Extract the [x, y] coordinate from the center of the cell holding the provided text.  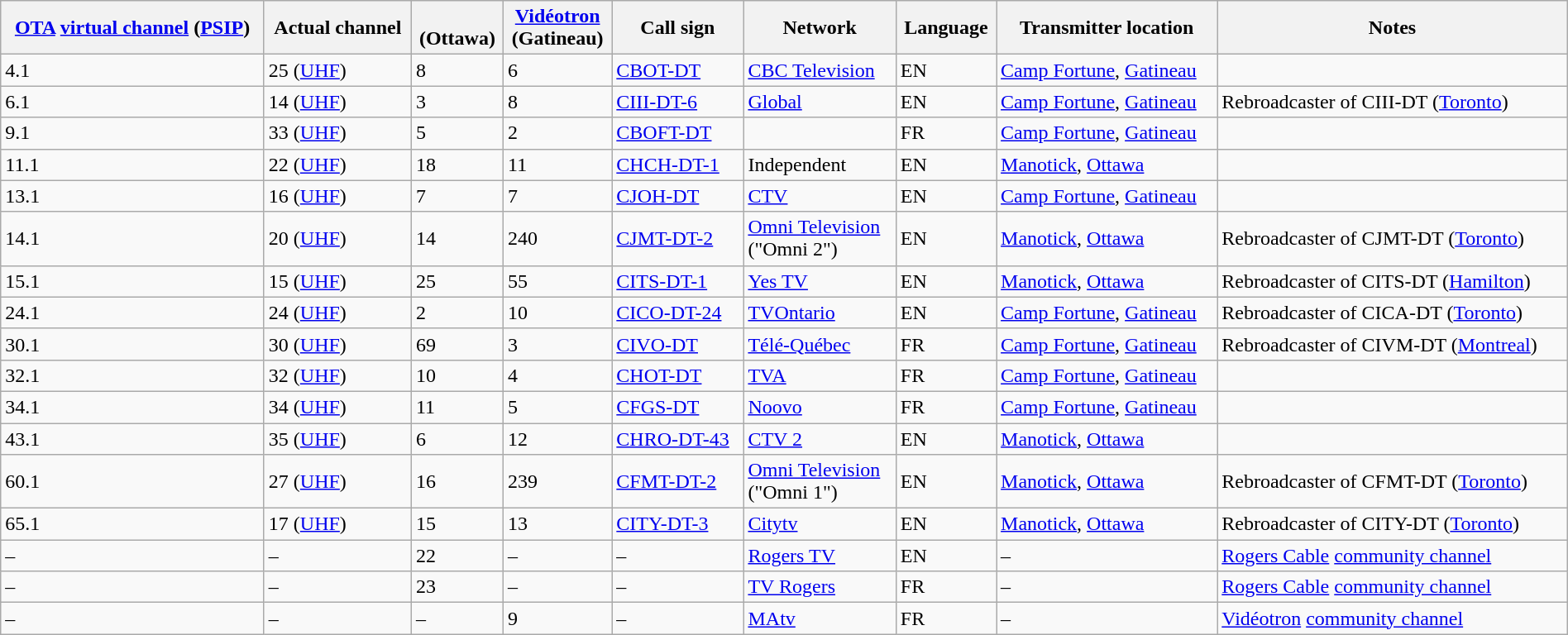
MAtv [820, 618]
15 [457, 524]
Omni Television("Omni 2") [820, 238]
Télé-Québec [820, 344]
22 (UHF) [337, 165]
25 [457, 281]
Rebroadcaster of CITS-DT (Hamilton) [1393, 281]
Call sign [678, 28]
9 [557, 618]
17 (UHF) [337, 524]
Vidéotron (Gatineau) [557, 28]
55 [557, 281]
12 [557, 439]
CBOT-DT [678, 70]
Yes TV [820, 281]
60.1 [132, 481]
4 [557, 375]
14.1 [132, 238]
CIII-DT-6 [678, 102]
CJOH-DT [678, 196]
4.1 [132, 70]
TV Rogers [820, 587]
16 (UHF) [337, 196]
Citytv [820, 524]
CITS-DT-1 [678, 281]
Transmitter location [1107, 28]
239 [557, 481]
18 [457, 165]
25 (UHF) [337, 70]
CHCH-DT-1 [678, 165]
CICO-DT-24 [678, 313]
CBC Television [820, 70]
6.1 [132, 102]
20 (UHF) [337, 238]
TVOntario [820, 313]
22 [457, 556]
(Ottawa) [457, 28]
14 (UHF) [337, 102]
Global [820, 102]
11.1 [132, 165]
Rebroadcaster of CFMT-DT (Toronto) [1393, 481]
CIVO-DT [678, 344]
Rebroadcaster of CIVM-DT (Montreal) [1393, 344]
32 (UHF) [337, 375]
24.1 [132, 313]
35 (UHF) [337, 439]
43.1 [132, 439]
Vidéotron community channel [1393, 618]
65.1 [132, 524]
Rebroadcaster of CITY-DT (Toronto) [1393, 524]
13.1 [132, 196]
240 [557, 238]
15 (UHF) [337, 281]
34.1 [132, 407]
69 [457, 344]
9.1 [132, 133]
CJMT-DT-2 [678, 238]
30 (UHF) [337, 344]
CHRO-DT-43 [678, 439]
OTA virtual channel (PSIP) [132, 28]
13 [557, 524]
Network [820, 28]
30.1 [132, 344]
CFMT-DT-2 [678, 481]
Actual channel [337, 28]
Rebroadcaster of CJMT-DT (Toronto) [1393, 238]
16 [457, 481]
Rebroadcaster of CIII-DT (Toronto) [1393, 102]
Language [946, 28]
Rebroadcaster of CICA-DT (Toronto) [1393, 313]
34 (UHF) [337, 407]
Independent [820, 165]
14 [457, 238]
Noovo [820, 407]
CBOFT-DT [678, 133]
CITY-DT-3 [678, 524]
Notes [1393, 28]
CHOT-DT [678, 375]
Rogers TV [820, 556]
33 (UHF) [337, 133]
32.1 [132, 375]
CTV [820, 196]
Omni Television("Omni 1") [820, 481]
15.1 [132, 281]
CFGS-DT [678, 407]
CTV 2 [820, 439]
TVA [820, 375]
23 [457, 587]
24 (UHF) [337, 313]
27 (UHF) [337, 481]
